Provide the (X, Y) coordinate of the cell's center where the given text is located.  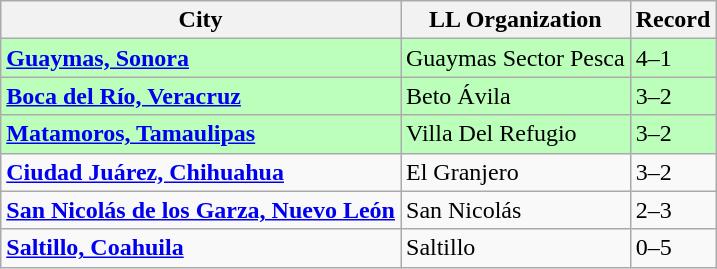
Saltillo, Coahuila (201, 248)
4–1 (673, 58)
San Nicolás de los Garza, Nuevo León (201, 210)
Ciudad Juárez, Chihuahua (201, 172)
Guaymas, Sonora (201, 58)
El Granjero (515, 172)
City (201, 20)
Matamoros, Tamaulipas (201, 134)
Beto Ávila (515, 96)
Villa Del Refugio (515, 134)
Guaymas Sector Pesca (515, 58)
LL Organization (515, 20)
San Nicolás (515, 210)
2–3 (673, 210)
0–5 (673, 248)
Record (673, 20)
Saltillo (515, 248)
Boca del Río, Veracruz (201, 96)
